Detect which cell encompasses the target text, then output its [X, Y] center coordinate. 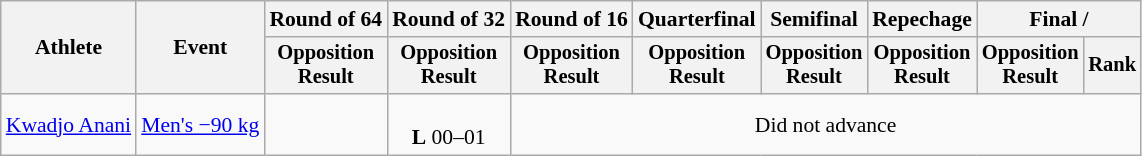
Men's −90 kg [200, 124]
Repechage [922, 19]
Event [200, 48]
Round of 32 [448, 19]
Quarterfinal [697, 19]
Round of 16 [572, 19]
Kwadjo Anani [68, 124]
Rank [1112, 66]
L 00–01 [448, 124]
Semifinal [814, 19]
Round of 64 [326, 19]
Final / [1059, 19]
Did not advance [826, 124]
Athlete [68, 48]
